Output the (x, y) coordinate of the center of the cell containing the given text.  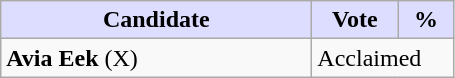
Vote (355, 20)
Acclaimed (383, 58)
Candidate (156, 20)
Avia Eek (X) (156, 58)
% (426, 20)
